Pinpoint the cell where the given text exists, returning its (X, Y) midpoint coordinate. 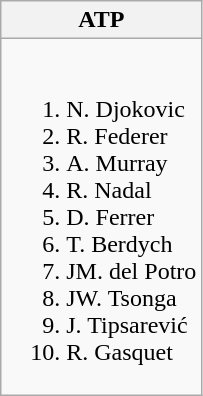
ATP (102, 20)
N. Djokovic R. Federer A. Murray R. Nadal D. Ferrer T. Berdych JM. del Potro JW. Tsonga J. Tipsarević R. Gasquet (102, 217)
